Extract the [x, y] coordinate from the center of the cell holding the provided text.  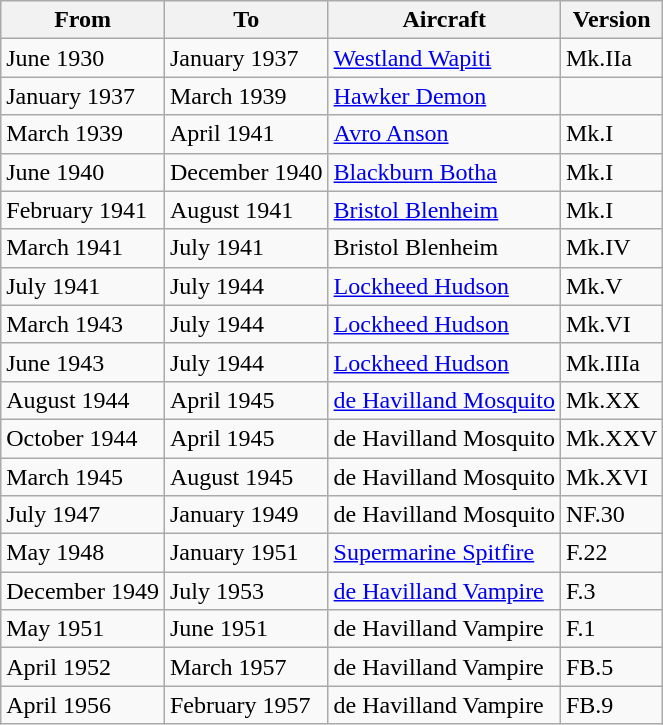
F.1 [611, 629]
March 1941 [83, 248]
Version [611, 20]
December 1949 [83, 591]
July 1947 [83, 515]
Mk.IV [611, 248]
July 1953 [246, 591]
Mk.VI [611, 324]
February 1941 [83, 210]
Supermarine Spitfire [444, 553]
March 1957 [246, 667]
June 1951 [246, 629]
Mk.IIIa [611, 362]
March 1943 [83, 324]
Mk.V [611, 286]
Avro Anson [444, 134]
FB.9 [611, 705]
Blackburn Botha [444, 172]
May 1948 [83, 553]
June 1940 [83, 172]
June 1930 [83, 58]
Aircraft [444, 20]
Mk.IIa [611, 58]
NF.30 [611, 515]
June 1943 [83, 362]
F.3 [611, 591]
From [83, 20]
December 1940 [246, 172]
Mk.XX [611, 400]
October 1944 [83, 438]
August 1945 [246, 477]
January 1951 [246, 553]
April 1941 [246, 134]
Mk.XVI [611, 477]
March 1945 [83, 477]
To [246, 20]
F.22 [611, 553]
Mk.XXV [611, 438]
May 1951 [83, 629]
FB.5 [611, 667]
April 1952 [83, 667]
Westland Wapiti [444, 58]
January 1949 [246, 515]
August 1944 [83, 400]
April 1956 [83, 705]
Hawker Demon [444, 96]
February 1957 [246, 705]
August 1941 [246, 210]
